Find where the given text appears and provide that cell's center as [X, Y] coordinate. 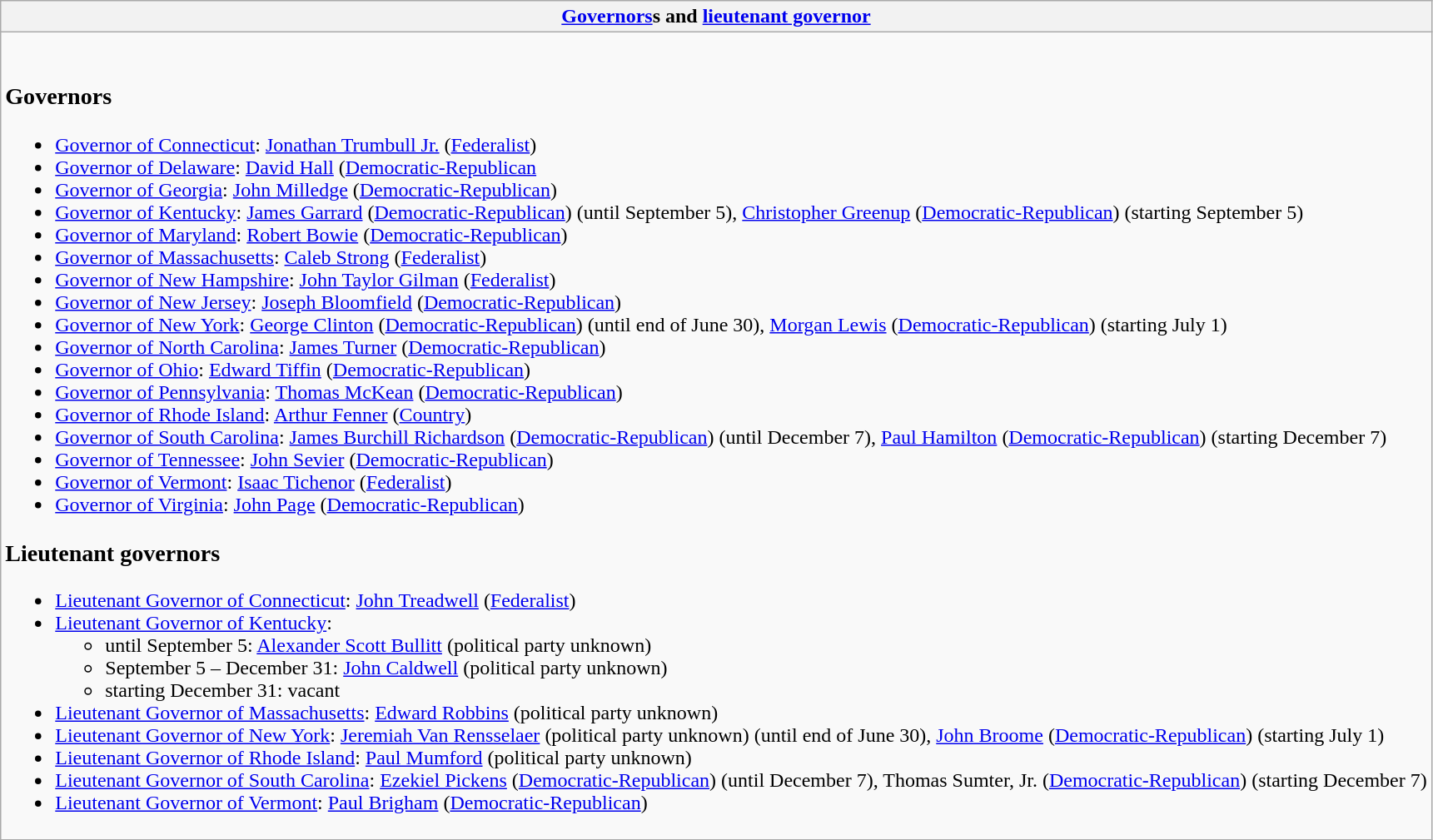
Governorss and lieutenant governor [716, 17]
